From the cell containing the given text, extract its center point as (X, Y) coordinate. 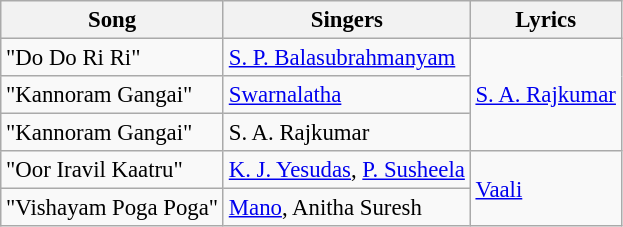
K. J. Yesudas, P. Susheela (346, 170)
"Vishayam Poga Poga" (112, 208)
Mano, Anitha Suresh (346, 208)
"Do Do Ri Ri" (112, 58)
Vaali (546, 188)
Lyrics (546, 20)
"Oor Iravil Kaatru" (112, 170)
Singers (346, 20)
S. P. Balasubrahmanyam (346, 58)
Swarnalatha (346, 95)
Song (112, 20)
